Output the [x, y] coordinate of the center of the cell containing the given text.  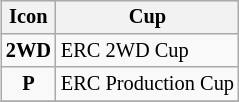
Icon [28, 17]
ERC 2WD Cup [148, 51]
2WD [28, 51]
ERC Production Cup [148, 84]
P [28, 84]
Cup [148, 17]
